Provide the [X, Y] coordinate of the cell's center where the given text is located.  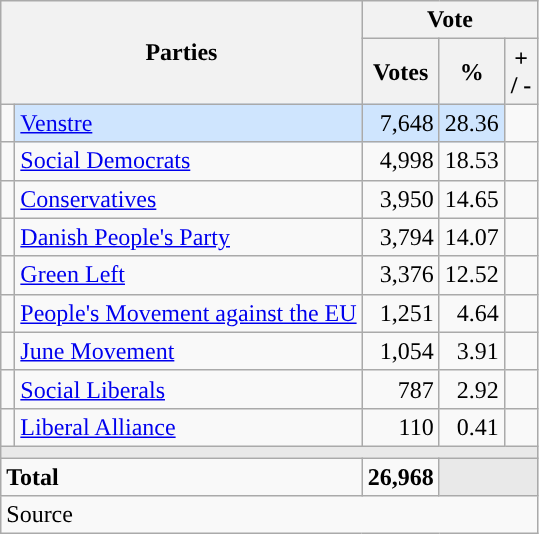
12.52 [472, 275]
Source [270, 515]
Total [182, 477]
+ / - [521, 72]
Danish People's Party [188, 237]
3,794 [400, 237]
4.64 [472, 313]
7,648 [400, 123]
1,054 [400, 351]
Vote [450, 20]
18.53 [472, 161]
Conservatives [188, 199]
% [472, 72]
Votes [400, 72]
26,968 [400, 477]
Venstre [188, 123]
Liberal Alliance [188, 427]
2.92 [472, 389]
28.36 [472, 123]
3,950 [400, 199]
0.41 [472, 427]
110 [400, 427]
Green Left [188, 275]
4,998 [400, 161]
June Movement [188, 351]
14.07 [472, 237]
Social Liberals [188, 389]
3.91 [472, 351]
14.65 [472, 199]
Parties [182, 52]
1,251 [400, 313]
People's Movement against the EU [188, 313]
3,376 [400, 275]
Social Democrats [188, 161]
787 [400, 389]
